Determine the (X, Y) coordinate at the center of the cell enclosing the given text.  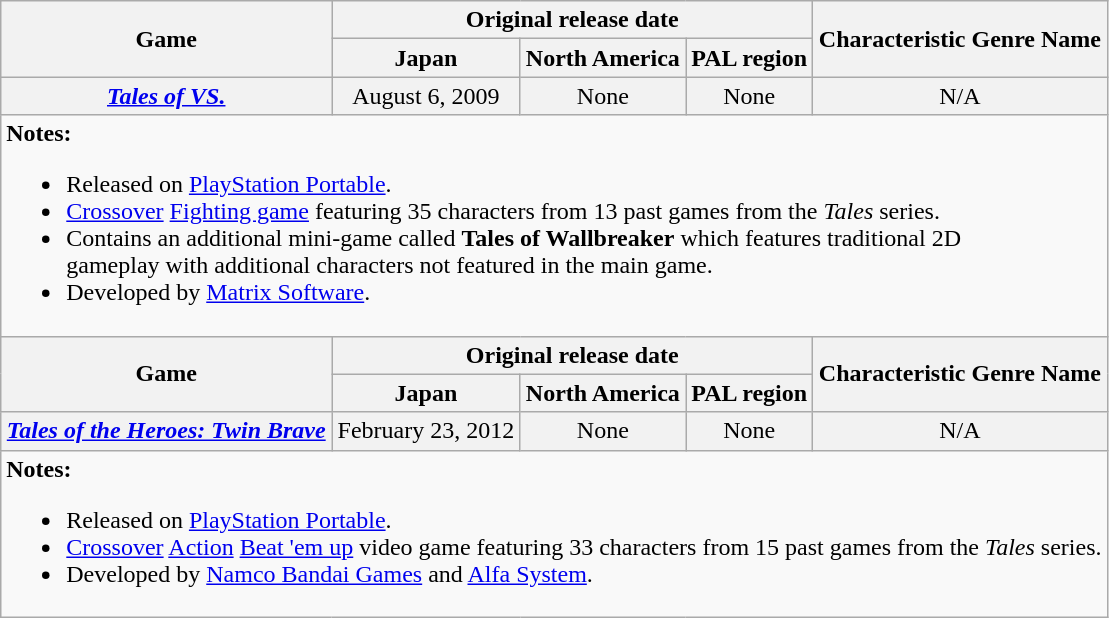
August 6, 2009 (426, 96)
Tales of VS. (166, 96)
February 23, 2012 (426, 431)
Tales of the Heroes: Twin Brave (166, 431)
